Detect which cell encompasses the target text, then output its [X, Y] center coordinate. 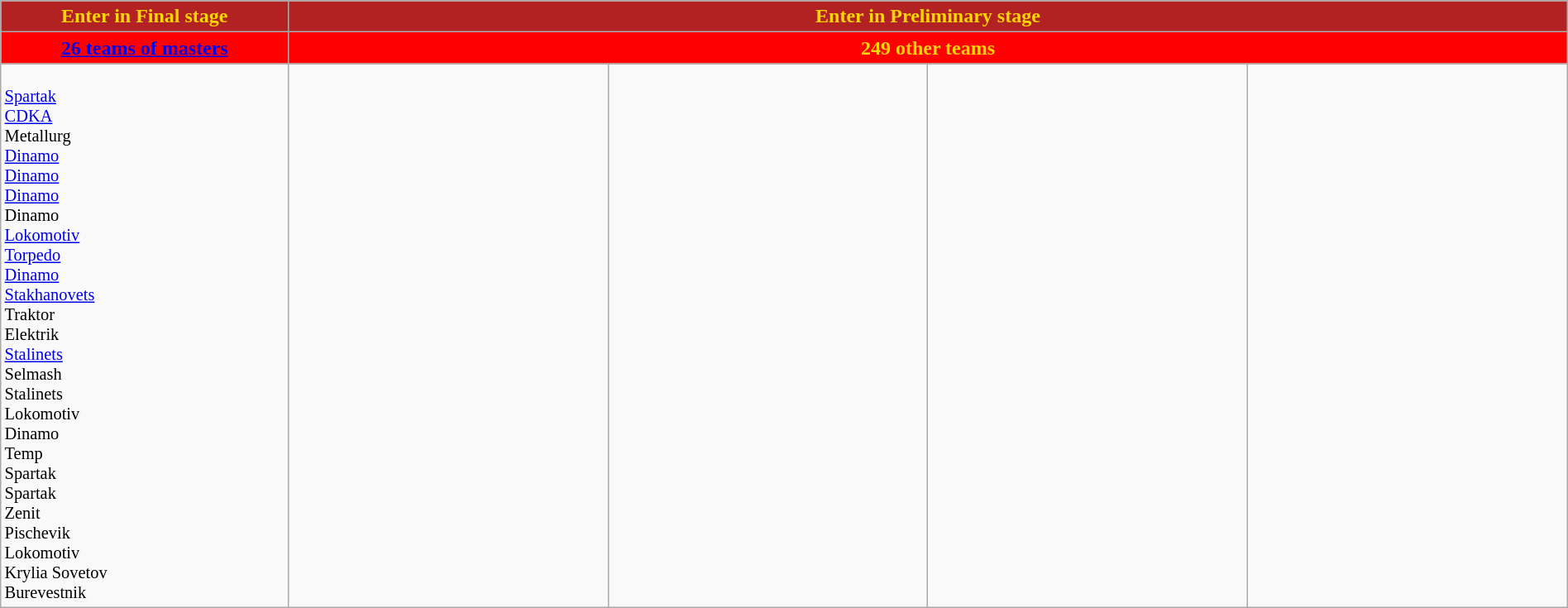
Enter in Final stage [145, 17]
Enter in Preliminary stage [928, 17]
26 teams of masters [145, 48]
249 other teams [928, 48]
